Return the [x, y] coordinate for the center point of the cell that contains the specified text.  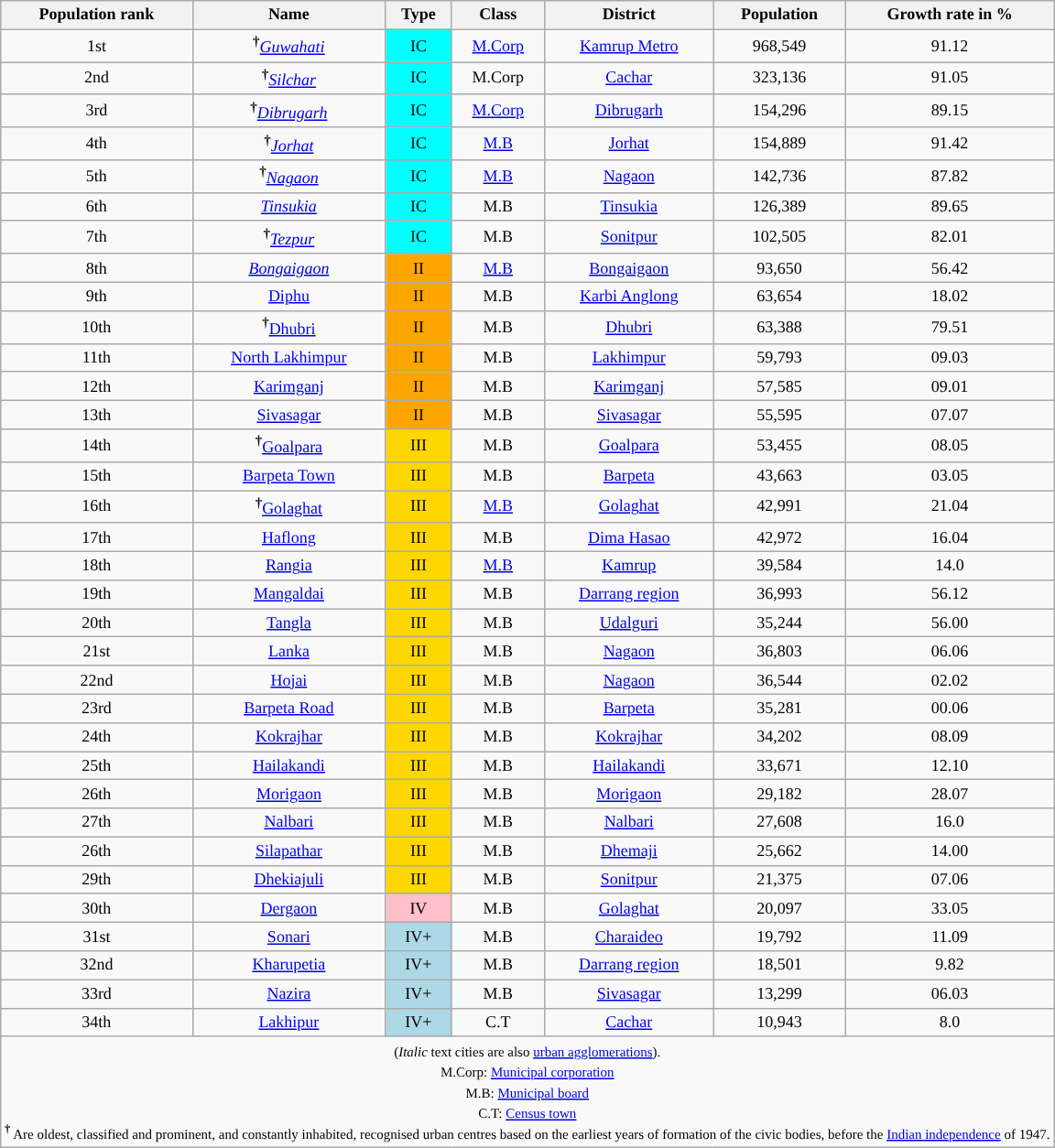
43,663 [780, 476]
02.02 [949, 679]
27,608 [780, 822]
07.07 [949, 414]
21,375 [780, 879]
Silapathar [289, 851]
31st [97, 937]
†Golaghat [289, 507]
IV [419, 908]
91.05 [949, 79]
9th [97, 297]
33,671 [780, 765]
Haflong [289, 536]
91.12 [949, 46]
21st [97, 652]
142,736 [780, 177]
07.06 [949, 879]
06.06 [949, 652]
57,585 [780, 386]
63,654 [780, 297]
Dibrugarh [629, 111]
†Nagaon [289, 177]
35,244 [780, 623]
89.65 [949, 207]
Mangaldai [289, 595]
District [629, 15]
22nd [97, 679]
82.01 [949, 237]
Population [780, 15]
9.82 [949, 965]
Tangla [289, 623]
†Dibrugarh [289, 111]
Dima Hasao [629, 536]
03.05 [949, 476]
Growth rate in % [949, 15]
56.42 [949, 267]
154,889 [780, 144]
20,097 [780, 908]
†Silchar [289, 79]
2nd [97, 79]
3rd [97, 111]
24th [97, 736]
09.01 [949, 386]
09.03 [949, 357]
42,991 [780, 507]
Lakhipur [289, 1022]
27th [97, 822]
29,182 [780, 795]
33.05 [949, 908]
Class [498, 15]
Charaideo [629, 937]
8.0 [949, 1022]
08.05 [949, 446]
7th [97, 237]
29th [97, 879]
18th [97, 566]
Population rank [97, 15]
91.42 [949, 144]
Kamrup [629, 566]
323,136 [780, 79]
30th [97, 908]
36,993 [780, 595]
34,202 [780, 736]
11th [97, 357]
Dhekiajuli [289, 879]
126,389 [780, 207]
Kharupetia [289, 965]
Lanka [289, 652]
10th [97, 327]
6th [97, 207]
36,544 [780, 679]
36,803 [780, 652]
59,793 [780, 357]
13th [97, 414]
Goalpara [629, 446]
Dhemaji [629, 851]
32nd [97, 965]
25th [97, 765]
Barpeta Road [289, 709]
North Lakhimpur [289, 357]
56.00 [949, 623]
20th [97, 623]
Barpeta Town [289, 476]
53,455 [780, 446]
C.T [498, 1022]
Rangia [289, 566]
19,792 [780, 937]
14.0 [949, 566]
Sonari [289, 937]
14th [97, 446]
87.82 [949, 177]
55,595 [780, 414]
16th [97, 507]
25,662 [780, 851]
Kamrup Metro [629, 46]
Type [419, 15]
23rd [97, 709]
16.04 [949, 536]
102,505 [780, 237]
89.15 [949, 111]
16.0 [949, 822]
Karbi Anglong [629, 297]
63,388 [780, 327]
†Jorhat [289, 144]
1st [97, 46]
21.04 [949, 507]
8th [97, 267]
56.12 [949, 595]
33rd [97, 994]
Nazira [289, 994]
†Goalpara [289, 446]
17th [97, 536]
06.03 [949, 994]
Dhubri [629, 327]
Udalguri [629, 623]
15th [97, 476]
12.10 [949, 765]
28.07 [949, 795]
35,281 [780, 709]
10,943 [780, 1022]
18.02 [949, 297]
93,650 [780, 267]
12th [97, 386]
14.00 [949, 851]
13,299 [780, 994]
11.09 [949, 937]
19th [97, 595]
Lakhimpur [629, 357]
Diphu [289, 297]
Dergaon [289, 908]
Hojai [289, 679]
Name [289, 15]
†Dhubri [289, 327]
00.06 [949, 709]
42,972 [780, 536]
4th [97, 144]
34th [97, 1022]
968,549 [780, 46]
†Guwahati [289, 46]
154,296 [780, 111]
79.51 [949, 327]
†Tezpur [289, 237]
08.09 [949, 736]
18,501 [780, 965]
39,584 [780, 566]
5th [97, 177]
Jorhat [629, 144]
